Extract the (x, y) coordinate from the center of the cell holding the provided text.  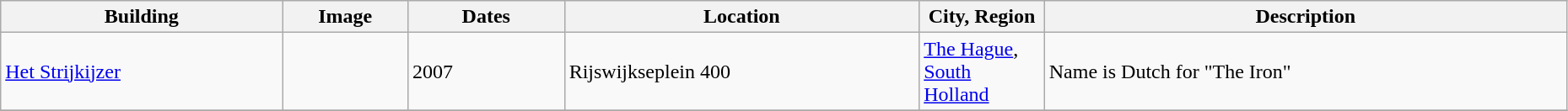
Het Strijkijzer (142, 71)
Image (346, 17)
City, Region (982, 17)
Dates (486, 17)
2007 (486, 71)
Building (142, 17)
Location (742, 17)
Description (1306, 17)
Rijswijkseplein 400 (742, 71)
Name is Dutch for "The Iron" (1306, 71)
The Hague, South Holland (982, 71)
